Scan for the cell matching the given text and deliver its (x, y) coordinate at center. 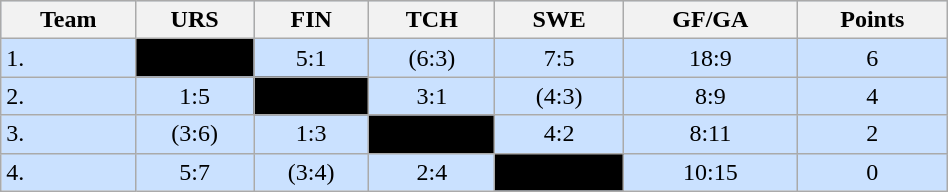
1. (68, 58)
SWE (560, 20)
(4:3) (560, 96)
1:3 (312, 134)
(6:3) (432, 58)
GF/GA (710, 20)
3:1 (432, 96)
4:2 (560, 134)
2. (68, 96)
FIN (312, 20)
0 (872, 172)
8:9 (710, 96)
6 (872, 58)
TCH (432, 20)
Points (872, 20)
8:11 (710, 134)
3. (68, 134)
(3:6) (195, 134)
1:5 (195, 96)
(3:4) (312, 172)
5:7 (195, 172)
2:4 (432, 172)
Team (68, 20)
5:1 (312, 58)
7:5 (560, 58)
2 (872, 134)
10:15 (710, 172)
18:9 (710, 58)
4. (68, 172)
4 (872, 96)
URS (195, 20)
